Search for the cell housing the specified text and yield its (x, y) center coordinate. 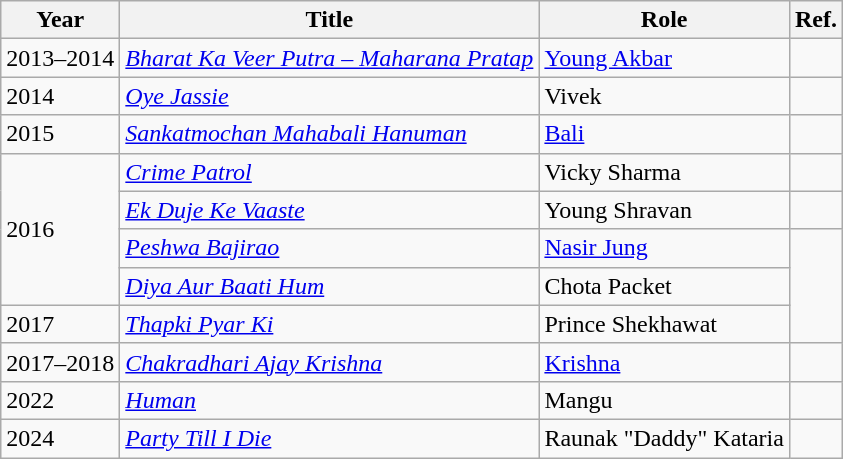
Diya Aur Baati Hum (330, 286)
Bali (664, 134)
Party Till I Die (330, 438)
Mangu (664, 400)
Ref. (816, 20)
Oye Jassie (330, 96)
Chota Packet (664, 286)
2015 (60, 134)
Title (330, 20)
Role (664, 20)
Young Akbar (664, 58)
Sankatmochan Mahabali Hanuman (330, 134)
Ek Duje Ke Vaaste (330, 210)
Young Shravan (664, 210)
Prince Shekhawat (664, 324)
Thapki Pyar Ki (330, 324)
Raunak "Daddy" Kataria (664, 438)
2022 (60, 400)
Vivek (664, 96)
Year (60, 20)
Peshwa Bajirao (330, 248)
2017 (60, 324)
2017–2018 (60, 362)
Vicky Sharma (664, 172)
2016 (60, 229)
Chakradhari Ajay Krishna (330, 362)
Nasir Jung (664, 248)
Human (330, 400)
2024 (60, 438)
Crime Patrol (330, 172)
Bharat Ka Veer Putra – Maharana Pratap (330, 58)
2014 (60, 96)
2013–2014 (60, 58)
Krishna (664, 362)
